Search for the cell housing the specified text and yield its [x, y] center coordinate. 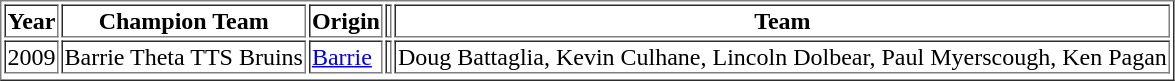
Origin [346, 20]
Barrie Theta TTS Bruins [184, 56]
Year [31, 20]
Team [782, 20]
2009 [31, 56]
Doug Battaglia, Kevin Culhane, Lincoln Dolbear, Paul Myerscough, Ken Pagan [782, 56]
Barrie [346, 56]
Champion Team [184, 20]
